Return [x, y] of the center of cell containing provided text 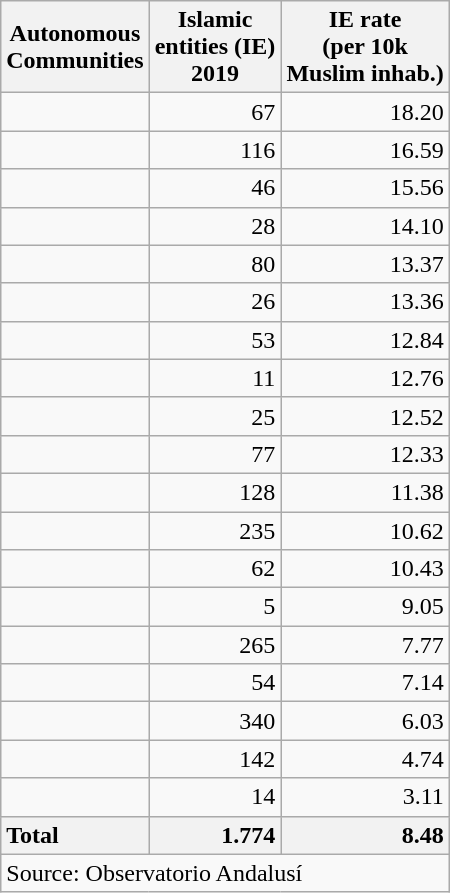
18.20 [365, 112]
340 [215, 721]
3.11 [365, 797]
Total [75, 835]
26 [215, 302]
16.59 [365, 150]
9.05 [365, 607]
10.62 [365, 531]
28 [215, 226]
Autonomous Communities [75, 47]
13.37 [365, 264]
67 [215, 112]
1.774 [215, 835]
Source: Observatorio Andalusí [226, 873]
8.48 [365, 835]
4.74 [365, 759]
13.36 [365, 302]
15.56 [365, 188]
54 [215, 683]
62 [215, 569]
14.10 [365, 226]
7.77 [365, 645]
11 [215, 378]
128 [215, 492]
235 [215, 531]
12.84 [365, 340]
12.52 [365, 416]
5 [215, 607]
53 [215, 340]
6.03 [365, 721]
14 [215, 797]
12.76 [365, 378]
IE rate (per 10k Muslim inhab.) [365, 47]
265 [215, 645]
77 [215, 454]
7.14 [365, 683]
116 [215, 150]
142 [215, 759]
11.38 [365, 492]
80 [215, 264]
10.43 [365, 569]
46 [215, 188]
Islamic entities (IE) 2019 [215, 47]
25 [215, 416]
12.33 [365, 454]
